Determine the (x, y) coordinate at the center of the cell enclosing the given text.  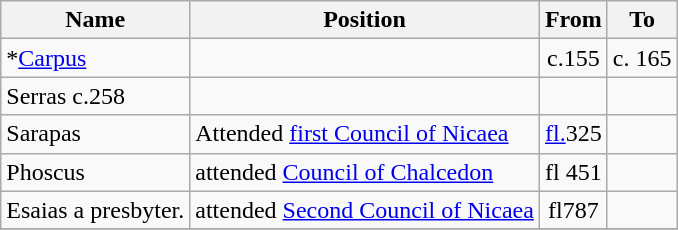
Attended first Council of Nicaea (365, 134)
Sarapas (96, 134)
Phoscus (96, 172)
Serras c.258 (96, 96)
Position (365, 20)
attended Council of Chalcedon (365, 172)
Esaias a presbyter. (96, 210)
*Carpus (96, 58)
fl787 (573, 210)
fl.325 (573, 134)
c. 165 (642, 58)
fl 451 (573, 172)
To (642, 20)
Name (96, 20)
c.155 (573, 58)
attended Second Council of Nicaea (365, 210)
From (573, 20)
